Identify which cell holds the provided text, then report its (x, y) central coordinate. 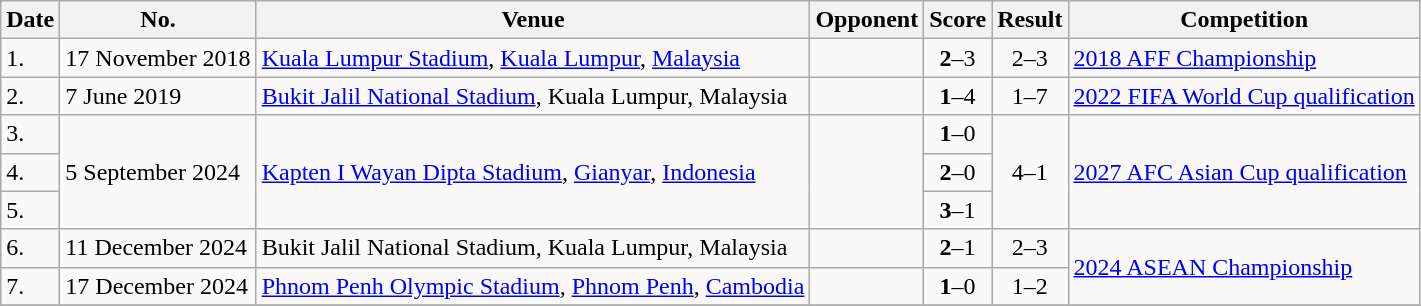
Competition (1244, 20)
5 September 2024 (158, 172)
2018 AFF Championship (1244, 58)
2. (30, 96)
Phnom Penh Olympic Stadium, Phnom Penh, Cambodia (533, 286)
2022 FIFA World Cup qualification (1244, 96)
2–0 (958, 172)
Score (958, 20)
1–7 (1030, 96)
6. (30, 248)
Opponent (867, 20)
4–1 (1030, 172)
17 December 2024 (158, 286)
Kapten I Wayan Dipta Stadium, Gianyar, Indonesia (533, 172)
1–4 (958, 96)
Date (30, 20)
Result (1030, 20)
2024 ASEAN Championship (1244, 267)
4. (30, 172)
7 June 2019 (158, 96)
11 December 2024 (158, 248)
3–1 (958, 210)
2–1 (958, 248)
1–2 (1030, 286)
No. (158, 20)
7. (30, 286)
3. (30, 134)
2027 AFC Asian Cup qualification (1244, 172)
5. (30, 210)
17 November 2018 (158, 58)
Kuala Lumpur Stadium, Kuala Lumpur, Malaysia (533, 58)
1. (30, 58)
Venue (533, 20)
